Detect which cell encompasses the target text, then output its [X, Y] center coordinate. 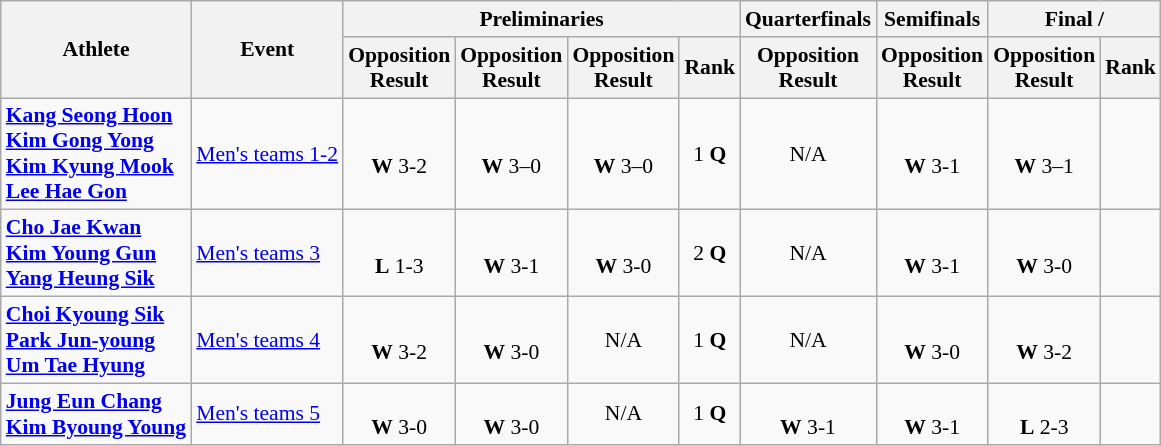
Preliminaries [542, 19]
2 Q [710, 254]
Men's teams 4 [267, 340]
L 1-3 [399, 254]
Athlete [96, 50]
Cho Jae Kwan Kim Young Gun Yang Heung Sik [96, 254]
L 2-3 [1044, 414]
Semifinals [932, 19]
Kang Seong Hoon Kim Gong Yong Kim Kyung Mook Lee Hae Gon [96, 154]
Men's teams 5 [267, 414]
Final / [1074, 19]
Jung Eun Chang Kim Byoung Young [96, 414]
Event [267, 50]
Quarterfinals [808, 19]
Choi Kyoung Sik Park Jun-young Um Tae Hyung [96, 340]
Men's teams 3 [267, 254]
Men's teams 1-2 [267, 154]
W 3–1 [1044, 154]
